From the cell containing the given text, extract its center point as (X, Y) coordinate. 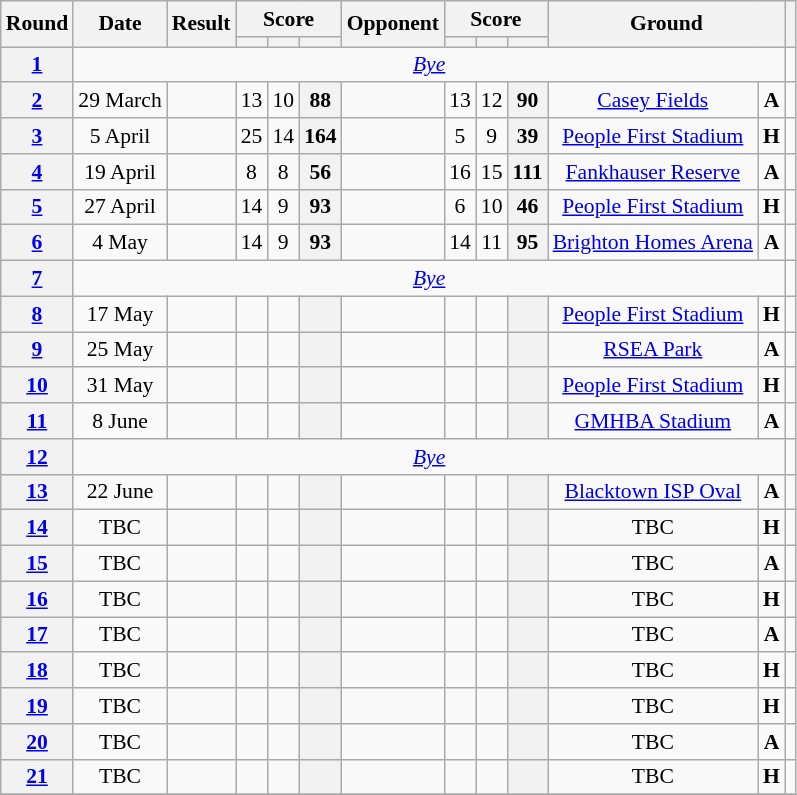
39 (528, 136)
1 (38, 65)
25 (252, 136)
5 April (120, 136)
56 (320, 172)
111 (528, 172)
Round (38, 24)
22 June (120, 492)
Opponent (394, 24)
88 (320, 101)
Fankhauser Reserve (653, 172)
27 April (120, 207)
90 (528, 101)
19 (38, 706)
31 May (120, 386)
18 (38, 671)
2 (38, 101)
Ground (666, 24)
RSEA Park (653, 350)
4 (38, 172)
Date (120, 24)
19 April (120, 172)
GMHBA Stadium (653, 421)
20 (38, 742)
25 May (120, 350)
8 June (120, 421)
17 May (120, 314)
46 (528, 207)
21 (38, 777)
3 (38, 136)
29 March (120, 101)
4 May (120, 243)
95 (528, 243)
Blacktown ISP Oval (653, 492)
17 (38, 635)
Result (202, 24)
164 (320, 136)
Casey Fields (653, 101)
Brighton Homes Arena (653, 243)
7 (38, 279)
